Detect which cell encompasses the target text, then output its [X, Y] center coordinate. 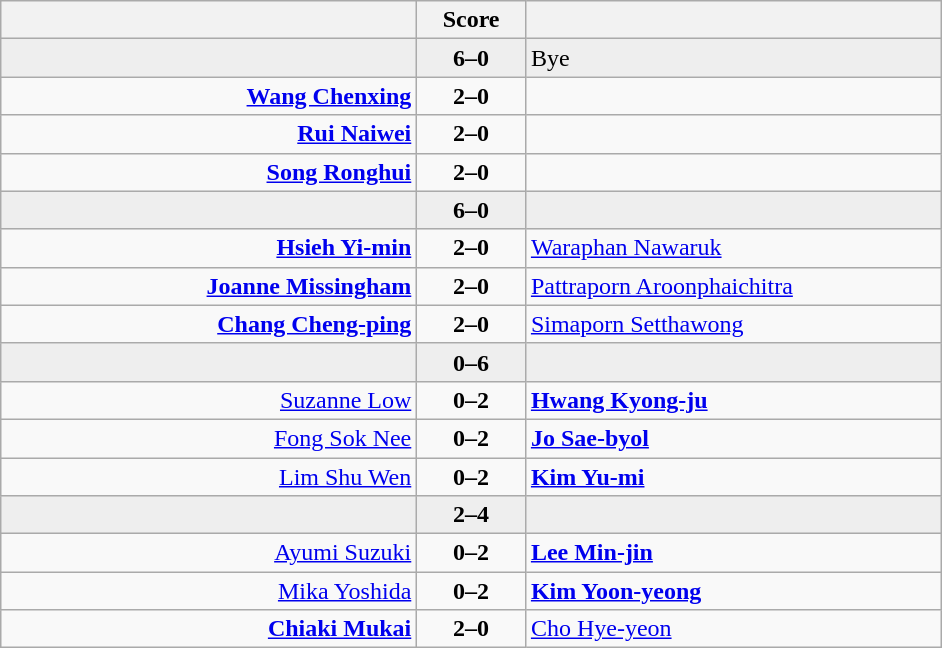
Simaporn Setthawong [733, 324]
Cho Hye-yeon [733, 629]
2–4 [472, 515]
0–6 [472, 362]
Kim Yu-mi [733, 477]
Bye [733, 58]
Waraphan Nawaruk [733, 248]
Jo Sae-byol [733, 438]
Fong Sok Nee [209, 438]
Wang Chenxing [209, 96]
Chang Cheng-ping [209, 324]
Mika Yoshida [209, 591]
Lee Min-jin [733, 553]
Pattraporn Aroonphaichitra [733, 286]
Hwang Kyong-ju [733, 400]
Ayumi Suzuki [209, 553]
Joanne Missingham [209, 286]
Score [472, 20]
Lim Shu Wen [209, 477]
Hsieh Yi-min [209, 248]
Rui Naiwei [209, 134]
Chiaki Mukai [209, 629]
Suzanne Low [209, 400]
Song Ronghui [209, 172]
Kim Yoon-yeong [733, 591]
